Locate the cell with the specified text and output its [X, Y] center coordinate. 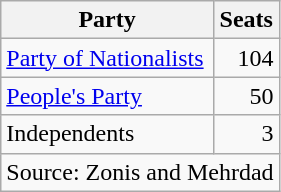
Party of Nationalists [108, 58]
People's Party [108, 96]
Independents [108, 134]
Party [108, 20]
50 [246, 96]
3 [246, 134]
104 [246, 58]
Source: Zonis and Mehrdad [140, 172]
Seats [246, 20]
